Output the (x, y) coordinate of the center of the cell containing the given text.  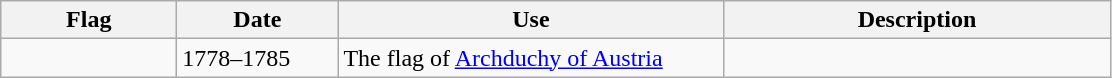
Date (258, 20)
The flag of Archduchy of Austria (531, 58)
Description (917, 20)
Use (531, 20)
Flag (89, 20)
1778–1785 (258, 58)
